Find where the given text appears and provide that cell's center as (X, Y) coordinate. 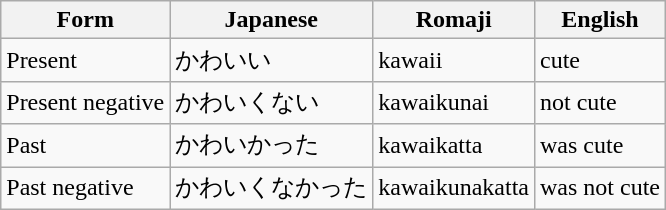
かわいい (272, 60)
Japanese (272, 20)
not cute (600, 102)
English (600, 20)
Present negative (86, 102)
cute (600, 60)
kawaikunakatta (454, 188)
Form (86, 20)
kawaii (454, 60)
Present (86, 60)
Past negative (86, 188)
kawaikunai (454, 102)
かわいくなかった (272, 188)
Romaji (454, 20)
かわいくない (272, 102)
was not cute (600, 188)
かわいかった (272, 146)
Past (86, 146)
was cute (600, 146)
kawaikatta (454, 146)
